Pinpoint the cell where the given text exists, returning its [x, y] midpoint coordinate. 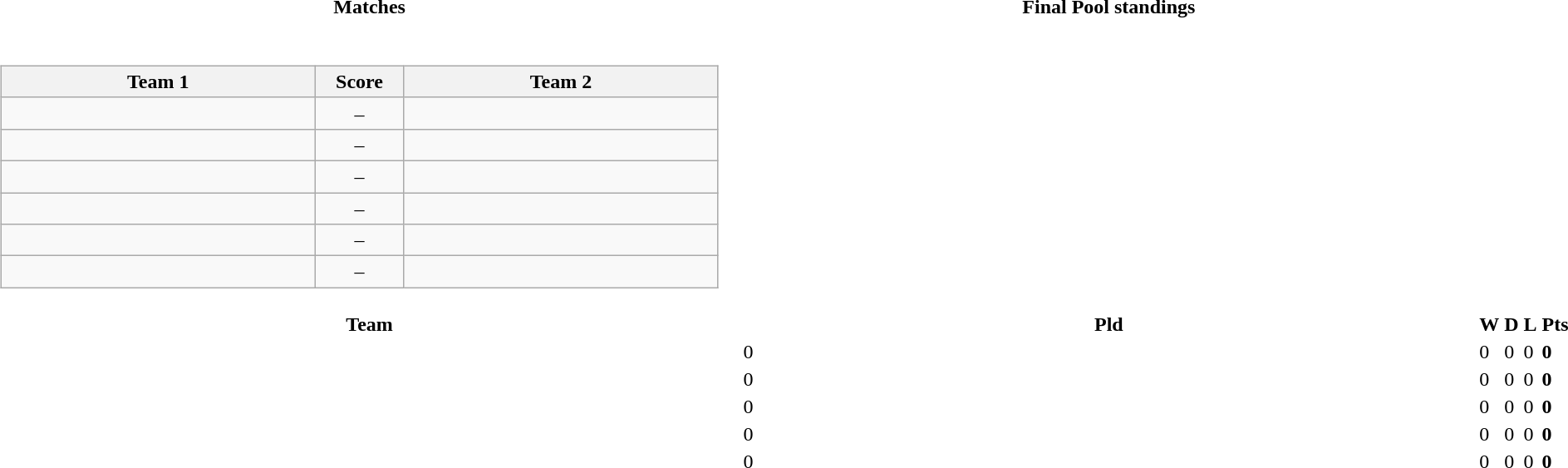
Pld [1108, 324]
Score [359, 81]
Team 2 [561, 81]
D [1511, 324]
W [1489, 324]
L [1531, 324]
Team 1 [158, 81]
